Extract the [x, y] coordinate from the center of the cell holding the provided text.  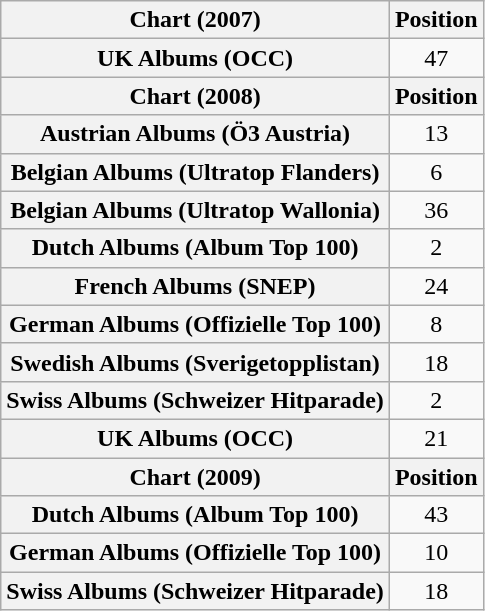
24 [436, 286]
Belgian Albums (Ultratop Wallonia) [196, 210]
10 [436, 553]
21 [436, 438]
Chart (2008) [196, 96]
6 [436, 172]
Austrian Albums (Ö3 Austria) [196, 134]
13 [436, 134]
Swedish Albums (Sverigetopplistan) [196, 362]
8 [436, 324]
French Albums (SNEP) [196, 286]
Chart (2009) [196, 477]
Belgian Albums (Ultratop Flanders) [196, 172]
36 [436, 210]
43 [436, 515]
Chart (2007) [196, 20]
47 [436, 58]
